Determine the [x, y] coordinate at the center of the cell enclosing the given text.  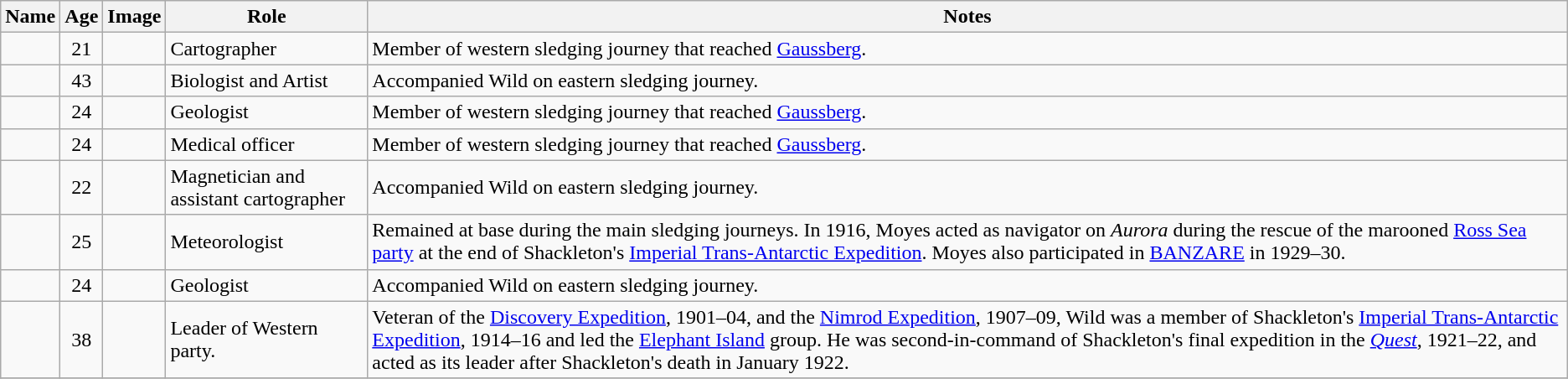
38 [82, 340]
Notes [967, 17]
Magnetician and assistant cartographer [266, 188]
Role [266, 17]
25 [82, 241]
21 [82, 49]
43 [82, 80]
22 [82, 188]
Medical officer [266, 144]
Meteorologist [266, 241]
Name [30, 17]
Biologist and Artist [266, 80]
Age [82, 17]
Image [134, 17]
Cartographer [266, 49]
Leader of Western party. [266, 340]
